Provide the [X, Y] coordinate of the cell's center where the given text is located.  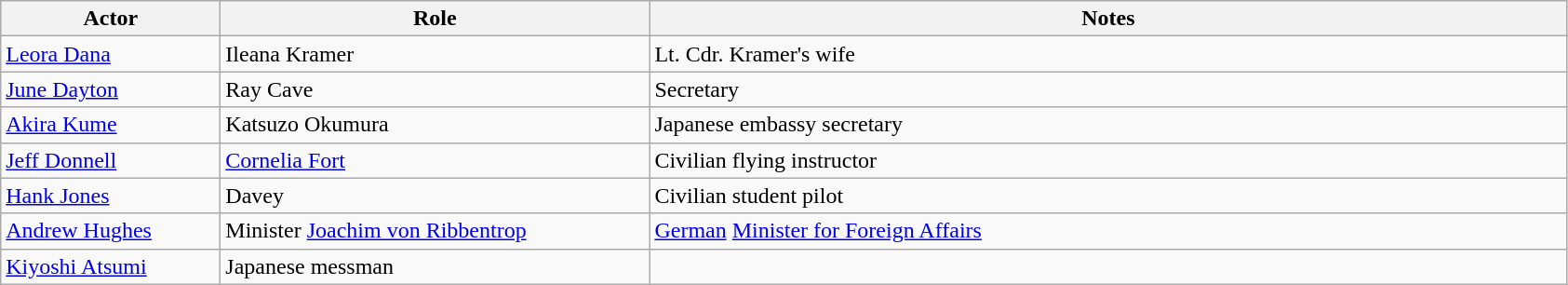
Ray Cave [436, 89]
Notes [1108, 19]
Actor [111, 19]
Japanese messman [436, 266]
Jeff Donnell [111, 160]
Secretary [1108, 89]
June Dayton [111, 89]
Kiyoshi Atsumi [111, 266]
Role [436, 19]
Davey [436, 196]
Akira Kume [111, 125]
Japanese embassy secretary [1108, 125]
Leora Dana [111, 54]
Ileana Kramer [436, 54]
Katsuzo Okumura [436, 125]
Cornelia Fort [436, 160]
German Minister for Foreign Affairs [1108, 231]
Lt. Cdr. Kramer's wife [1108, 54]
Minister Joachim von Ribbentrop [436, 231]
Hank Jones [111, 196]
Civilian student pilot [1108, 196]
Civilian flying instructor [1108, 160]
Andrew Hughes [111, 231]
